Search for the cell housing the specified text and yield its [X, Y] center coordinate. 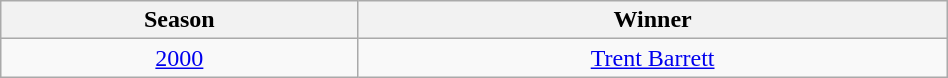
Season [180, 20]
2000 [180, 58]
Trent Barrett [652, 58]
Winner [652, 20]
